Pinpoint the cell where the given text exists, returning its (X, Y) midpoint coordinate. 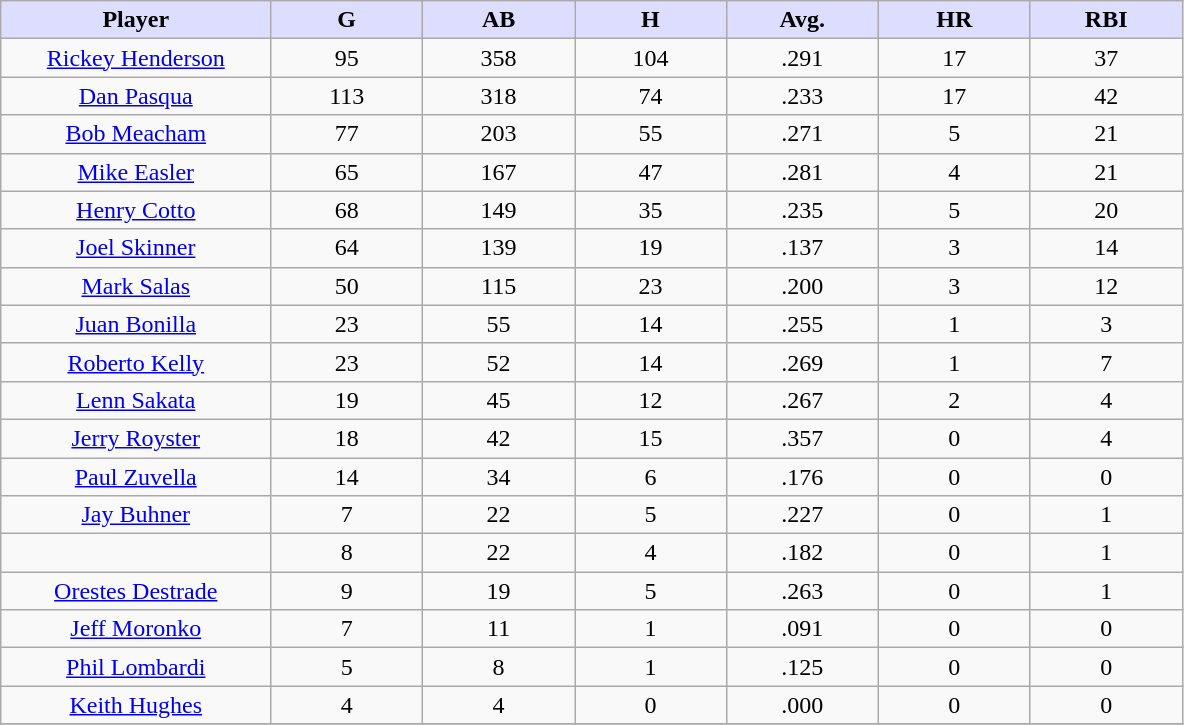
Mike Easler (136, 172)
45 (499, 400)
.200 (802, 286)
104 (651, 58)
Phil Lombardi (136, 667)
34 (499, 477)
Lenn Sakata (136, 400)
AB (499, 20)
.281 (802, 172)
Jerry Royster (136, 438)
.000 (802, 705)
52 (499, 362)
50 (347, 286)
.255 (802, 324)
.233 (802, 96)
2 (954, 400)
Jeff Moronko (136, 629)
Orestes Destrade (136, 591)
68 (347, 210)
RBI (1106, 20)
Henry Cotto (136, 210)
Jay Buhner (136, 515)
.269 (802, 362)
Avg. (802, 20)
HR (954, 20)
.091 (802, 629)
Joel Skinner (136, 248)
358 (499, 58)
.125 (802, 667)
20 (1106, 210)
35 (651, 210)
64 (347, 248)
Rickey Henderson (136, 58)
47 (651, 172)
203 (499, 134)
.291 (802, 58)
65 (347, 172)
H (651, 20)
167 (499, 172)
.235 (802, 210)
95 (347, 58)
77 (347, 134)
Roberto Kelly (136, 362)
Juan Bonilla (136, 324)
6 (651, 477)
318 (499, 96)
Bob Meacham (136, 134)
.271 (802, 134)
139 (499, 248)
Paul Zuvella (136, 477)
9 (347, 591)
113 (347, 96)
.357 (802, 438)
15 (651, 438)
11 (499, 629)
.137 (802, 248)
Mark Salas (136, 286)
Dan Pasqua (136, 96)
74 (651, 96)
.176 (802, 477)
Player (136, 20)
.227 (802, 515)
18 (347, 438)
.182 (802, 553)
Keith Hughes (136, 705)
.267 (802, 400)
G (347, 20)
.263 (802, 591)
149 (499, 210)
115 (499, 286)
37 (1106, 58)
